Provide the (x, y) coordinate of the cell's center where the given text is located.  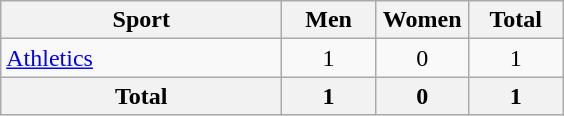
Sport (142, 20)
Athletics (142, 58)
Men (329, 20)
Women (422, 20)
